Return (x, y) of the center of cell containing provided text 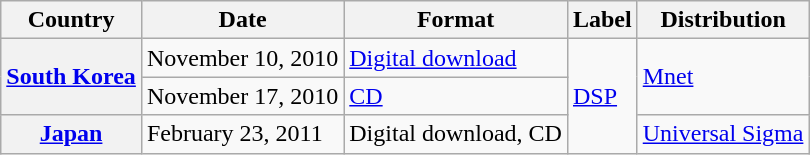
Date (242, 20)
Country (72, 20)
CD (456, 96)
Japan (72, 134)
DSP (602, 96)
November 17, 2010 (242, 96)
February 23, 2011 (242, 134)
Mnet (723, 77)
Digital download (456, 58)
Digital download, CD (456, 134)
Format (456, 20)
Label (602, 20)
Universal Sigma (723, 134)
Distribution (723, 20)
November 10, 2010 (242, 58)
South Korea (72, 77)
